Determine the [X, Y] coordinate at the center of the cell enclosing the given text.  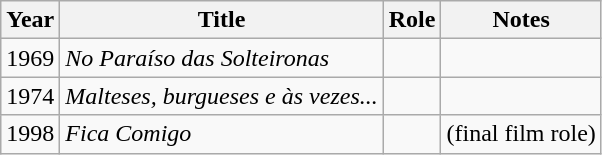
Notes [521, 20]
1969 [30, 58]
No Paraíso das Solteironas [222, 58]
Role [412, 20]
Title [222, 20]
1974 [30, 96]
Fica Comigo [222, 134]
Year [30, 20]
1998 [30, 134]
Malteses, burgueses e às vezes... [222, 96]
(final film role) [521, 134]
